Pinpoint the cell where the given text exists, returning its (X, Y) midpoint coordinate. 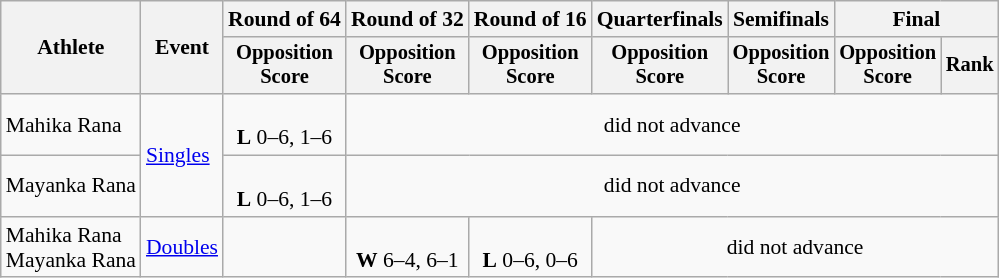
L 0–6, 0–6 (530, 248)
Round of 16 (530, 19)
Doubles (182, 248)
Quarterfinals (660, 19)
Athlete (71, 48)
Event (182, 48)
Singles (182, 155)
Mayanka Rana (71, 186)
Round of 32 (408, 19)
W 6–4, 6–1 (408, 248)
Mahika Rana (71, 124)
Rank (970, 66)
Mahika RanaMayanka Rana (71, 248)
Final (916, 19)
Round of 64 (284, 19)
Semifinals (782, 19)
